Detect which cell encompasses the target text, then output its [X, Y] center coordinate. 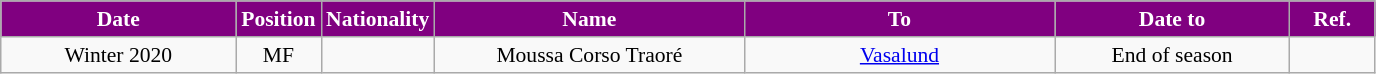
Position [278, 19]
Date [118, 19]
Winter 2020 [118, 55]
Moussa Corso Traoré [589, 55]
Ref. [1332, 19]
Date to [1172, 19]
Nationality [378, 19]
End of season [1172, 55]
To [899, 19]
Name [589, 19]
Vasalund [899, 55]
MF [278, 55]
